Return [X, Y] of the center of cell containing provided text 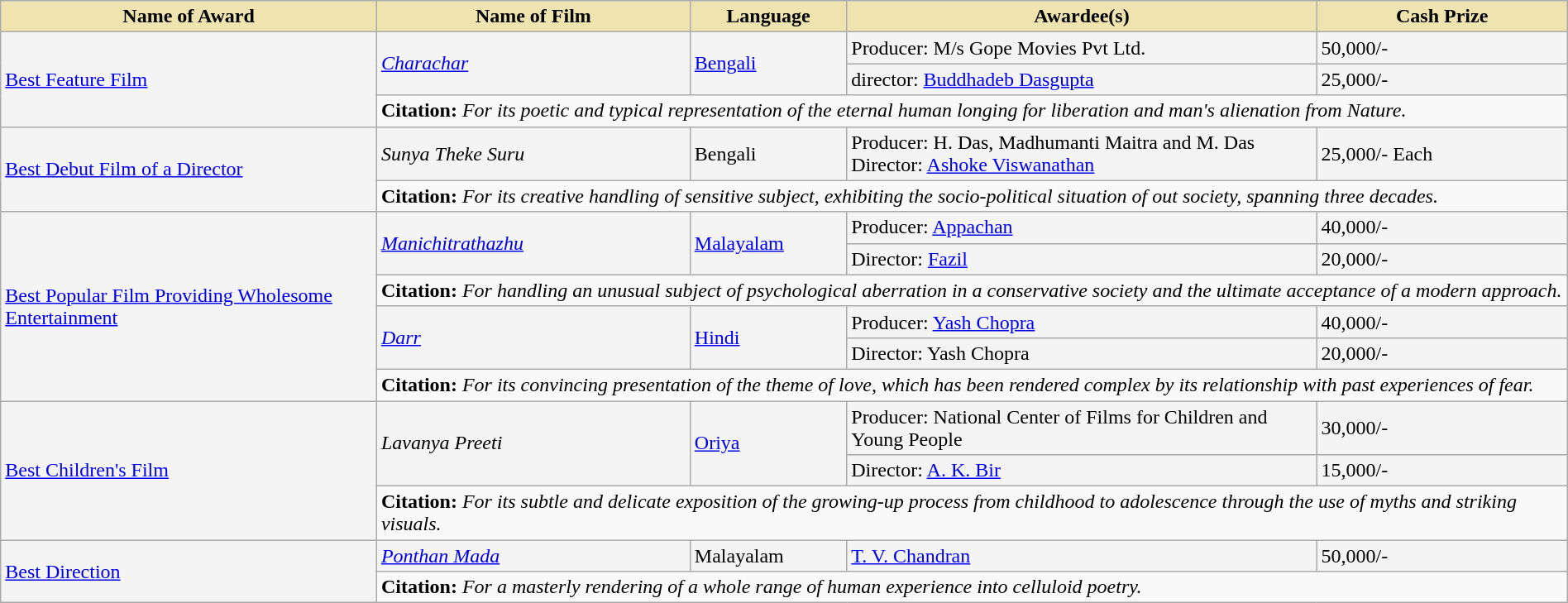
Best Popular Film Providing Wholesome Entertainment [189, 306]
30,000/- [1442, 427]
Producer: National Center of Films for Children and Young People [1082, 427]
Best Children's Film [189, 470]
Citation: For its poetic and typical representation of the eternal human longing for liberation and man's alienation from Nature. [972, 111]
Sunya Theke Suru [533, 154]
Language [767, 17]
Charachar [533, 64]
Best Feature Film [189, 79]
Producer: Appachan [1082, 227]
Ponthan Mada [533, 556]
15,000/- [1442, 471]
Best Direction [189, 572]
Producer: M/s Gope Movies Pvt Ltd. [1082, 48]
Cash Prize [1442, 17]
Producer: Yash Chopra [1082, 322]
Hindi [767, 337]
Citation: For handling an unusual subject of psychological aberration in a conservative society and the ultimate acceptance of a modern approach. [972, 290]
Director: Yash Chopra [1082, 353]
T. V. Chandran [1082, 556]
Manichitrathazhu [533, 243]
Best Debut Film of a Director [189, 169]
Darr [533, 337]
Producer: H. Das, Madhumanti Maitra and M. DasDirector: Ashoke Viswanathan [1082, 154]
25,000/- Each [1442, 154]
25,000/- [1442, 79]
Director: A. K. Bir [1082, 471]
Director: Fazil [1082, 259]
Citation: For its convincing presentation of the theme of love, which has been rendered complex by its relationship with past experiences of fear. [972, 385]
director: Buddhadeb Dasgupta [1082, 79]
Citation: For a masterly rendering of a whole range of human experience into celluloid poetry. [972, 587]
Name of Award [189, 17]
Oriya [767, 443]
Awardee(s) [1082, 17]
Citation: For its creative handling of sensitive subject, exhibiting the socio-political situation of out society, spanning three decades. [972, 196]
Name of Film [533, 17]
Lavanya Preeti [533, 443]
